Determine the [x, y] coordinate at the center of the cell enclosing the given text.  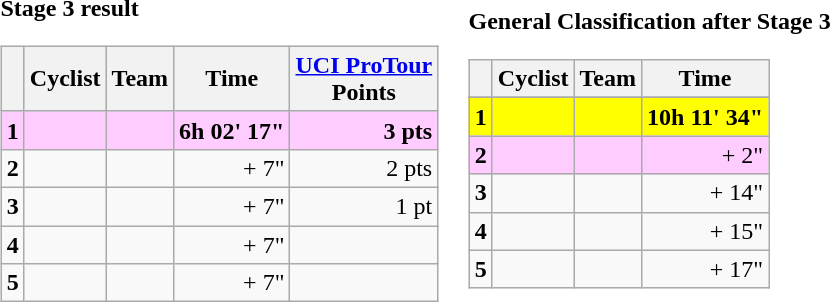
+ 15" [706, 231]
+ 2" [706, 155]
10h 11' 34" [706, 117]
UCI ProTourPoints [364, 78]
+ 14" [706, 193]
6h 02' 17" [232, 130]
1 pt [364, 206]
3 pts [364, 130]
2 pts [364, 168]
+ 17" [706, 269]
